Return the [x, y] coordinate for the center point of the cell that contains the specified text.  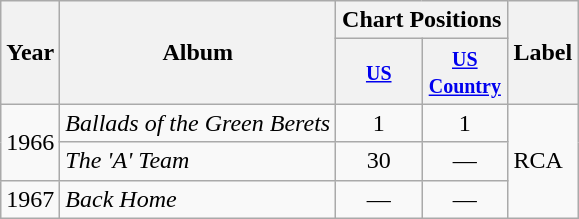
Ballads of the Green Berets [198, 123]
US Country [465, 72]
RCA [543, 161]
Year [30, 52]
The 'A' Team [198, 161]
30 [379, 161]
US [379, 72]
Chart Positions [422, 20]
Back Home [198, 199]
Label [543, 52]
1966 [30, 142]
1967 [30, 199]
Album [198, 52]
